Output the (x, y) coordinate of the center of the cell containing the given text.  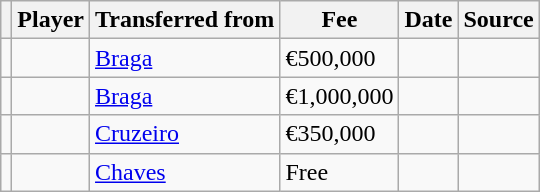
Transferred from (185, 20)
Fee (340, 20)
€350,000 (340, 134)
Chaves (185, 172)
Free (340, 172)
Cruzeiro (185, 134)
Date (428, 20)
Player (51, 20)
€500,000 (340, 58)
Source (498, 20)
€1,000,000 (340, 96)
